Detect which cell encompasses the target text, then output its [X, Y] center coordinate. 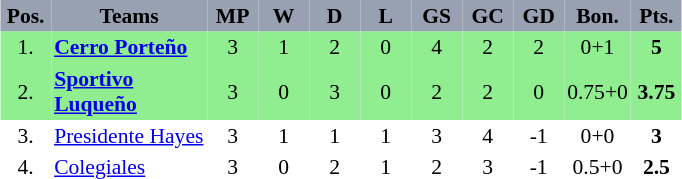
Bon. [598, 16]
1. [26, 48]
GC [488, 16]
0.75+0 [598, 92]
GS [436, 16]
0+1 [598, 48]
Sportivo Luqueño [129, 92]
MP [232, 16]
3. [26, 136]
W [284, 16]
Presidente Hayes [129, 136]
Pts. [656, 16]
Teams [129, 16]
L [386, 16]
5 [656, 48]
Pos. [26, 16]
D [334, 16]
0+0 [598, 136]
3.75 [656, 92]
2. [26, 92]
-1 [538, 136]
Cerro Porteño [129, 48]
GD [538, 16]
